Scan for the cell matching the given text and deliver its (x, y) coordinate at center. 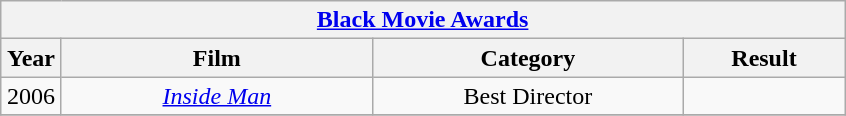
Inside Man (216, 96)
2006 (32, 96)
Black Movie Awards (423, 20)
Result (764, 58)
Best Director (528, 96)
Year (32, 58)
Category (528, 58)
Film (216, 58)
